Search for the cell housing the specified text and yield its [X, Y] center coordinate. 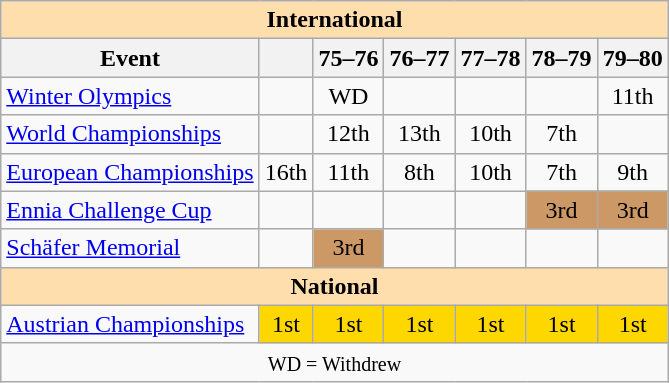
Winter Olympics [130, 96]
Austrian Championships [130, 324]
79–80 [632, 58]
75–76 [348, 58]
International [334, 20]
World Championships [130, 134]
Ennia Challenge Cup [130, 210]
European Championships [130, 172]
Schäfer Memorial [130, 248]
76–77 [420, 58]
National [334, 286]
13th [420, 134]
9th [632, 172]
WD = Withdrew [334, 362]
Event [130, 58]
78–79 [562, 58]
16th [286, 172]
8th [420, 172]
12th [348, 134]
77–78 [490, 58]
WD [348, 96]
